Pinpoint the cell where the given text exists, returning its (X, Y) midpoint coordinate. 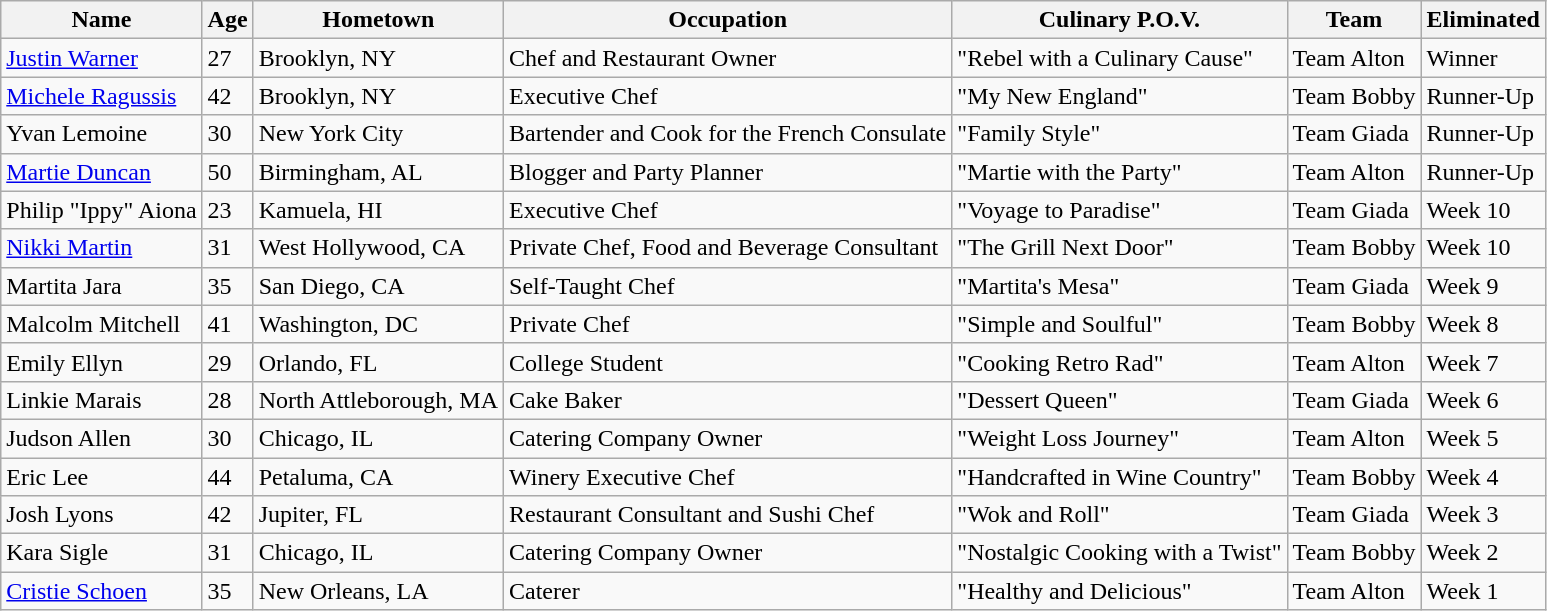
Week 9 (1483, 286)
Martie Duncan (102, 172)
"The Grill Next Door" (1120, 248)
28 (228, 400)
Private Chef, Food and Beverage Consultant (728, 248)
27 (228, 58)
Birmingham, AL (378, 172)
San Diego, CA (378, 286)
Washington, DC (378, 324)
"Cooking Retro Rad" (1120, 362)
Week 7 (1483, 362)
Cristie Schoen (102, 591)
Caterer (728, 591)
41 (228, 324)
West Hollywood, CA (378, 248)
Week 1 (1483, 591)
Age (228, 20)
"Dessert Queen" (1120, 400)
Yvan Lemoine (102, 134)
Orlando, FL (378, 362)
Private Chef (728, 324)
Restaurant Consultant and Sushi Chef (728, 515)
Week 6 (1483, 400)
Nikki Martin (102, 248)
Petaluma, CA (378, 477)
Kamuela, HI (378, 210)
Week 5 (1483, 438)
"Healthy and Delicious" (1120, 591)
Winner (1483, 58)
Week 4 (1483, 477)
Hometown (378, 20)
Linkie Marais (102, 400)
Culinary P.O.V. (1120, 20)
Emily Ellyn (102, 362)
Eliminated (1483, 20)
Name (102, 20)
23 (228, 210)
44 (228, 477)
Winery Executive Chef (728, 477)
Jupiter, FL (378, 515)
Justin Warner (102, 58)
Self-Taught Chef (728, 286)
"Weight Loss Journey" (1120, 438)
"Simple and Soulful" (1120, 324)
New Orleans, LA (378, 591)
College Student (728, 362)
Occupation (728, 20)
Michele Ragussis (102, 96)
"Martita's Mesa" (1120, 286)
Blogger and Party Planner (728, 172)
"Voyage to Paradise" (1120, 210)
Week 2 (1483, 553)
Malcolm Mitchell (102, 324)
"My New England" (1120, 96)
"Family Style" (1120, 134)
Martita Jara (102, 286)
50 (228, 172)
Josh Lyons (102, 515)
"Wok and Roll" (1120, 515)
Bartender and Cook for the French Consulate (728, 134)
Kara Sigle (102, 553)
Week 3 (1483, 515)
Philip "Ippy" Aiona (102, 210)
"Martie with the Party" (1120, 172)
"Rebel with a Culinary Cause" (1120, 58)
Judson Allen (102, 438)
Team (1354, 20)
29 (228, 362)
Chef and Restaurant Owner (728, 58)
"Handcrafted in Wine Country" (1120, 477)
New York City (378, 134)
North Attleborough, MA (378, 400)
Eric Lee (102, 477)
"Nostalgic Cooking with a Twist" (1120, 553)
Week 8 (1483, 324)
Cake Baker (728, 400)
